For the text-containing cell, return its midpoint in (x, y) coordinate format. 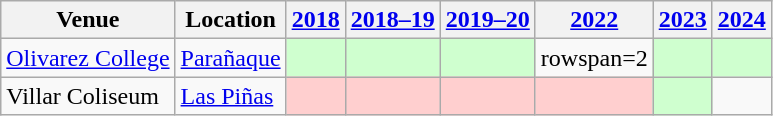
Venue (88, 20)
2018–19 (392, 20)
2024 (742, 20)
2018 (316, 20)
Olivarez College (88, 58)
Parañaque (230, 58)
2023 (682, 20)
2019–20 (488, 20)
Location (230, 20)
2022 (594, 20)
Villar Coliseum (88, 96)
rowspan=2 (594, 58)
Las Piñas (230, 96)
